Identify which cell holds the provided text, then report its (X, Y) central coordinate. 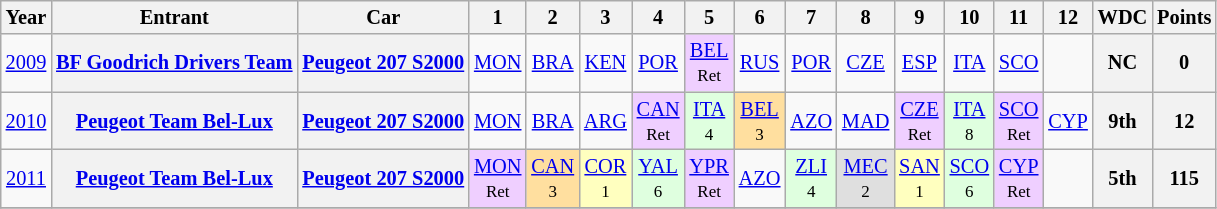
MONRet (498, 178)
2011 (26, 178)
BELRet (708, 63)
11 (1018, 17)
NC (1123, 63)
BF Goodrich Drivers Team (174, 63)
YAL6 (658, 178)
4 (658, 17)
ARG (606, 121)
CZE (866, 63)
SCO 6 (970, 178)
2010 (26, 121)
2 (552, 17)
0 (1184, 63)
COR 1 (606, 178)
MEC2 (866, 178)
6 (760, 17)
ITA8 (970, 121)
CANRet (658, 121)
Car (383, 17)
Year (26, 17)
ZLI4 (811, 178)
RUS (760, 63)
5th (1123, 178)
Points (1184, 17)
CZERet (919, 121)
KEN (606, 63)
ITA (970, 63)
ITA4 (708, 121)
CAN3 (552, 178)
MAD (866, 121)
CYP Ret (1018, 178)
1 (498, 17)
SCO (1018, 63)
115 (1184, 178)
3 (606, 17)
CYP (1068, 121)
2009 (26, 63)
YPRRet (708, 178)
SCORet (1018, 121)
9 (919, 17)
SAN 1 (919, 178)
WDC (1123, 17)
8 (866, 17)
ESP (919, 63)
9th (1123, 121)
10 (970, 17)
Entrant (174, 17)
BEL3 (760, 121)
5 (708, 17)
7 (811, 17)
